Pinpoint the cell where the given text exists, returning its (X, Y) midpoint coordinate. 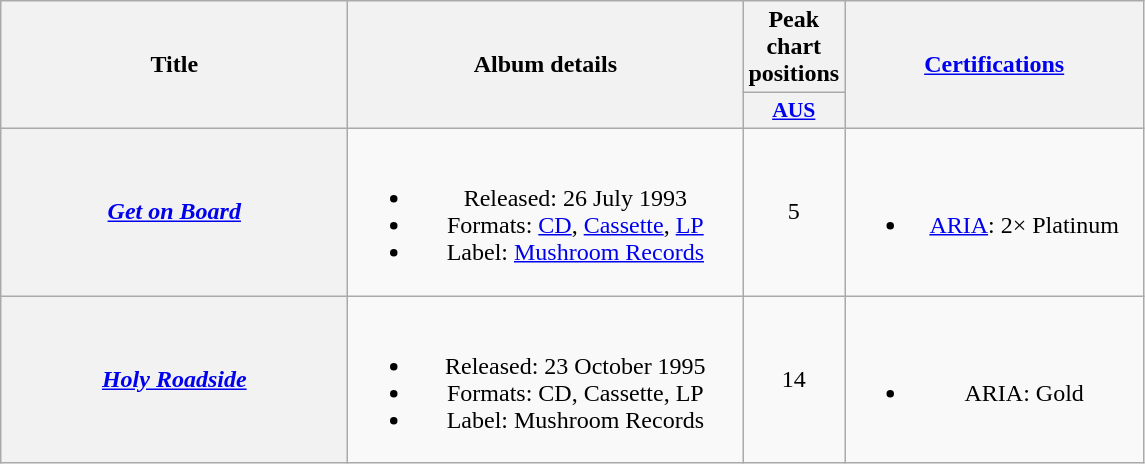
ARIA: Gold (994, 380)
AUS (794, 111)
Peak chart positions (794, 47)
Released: 23 October 1995Formats: CD, Cassette, LPLabel: Mushroom Records (546, 380)
Released: 26 July 1993Formats: CD, Cassette, LPLabel: Mushroom Records (546, 212)
Holy Roadside (174, 380)
5 (794, 212)
ARIA: 2× Platinum (994, 212)
Title (174, 65)
Get on Board (174, 212)
Album details (546, 65)
14 (794, 380)
Certifications (994, 65)
